Return (X, Y) of the center of cell containing provided text 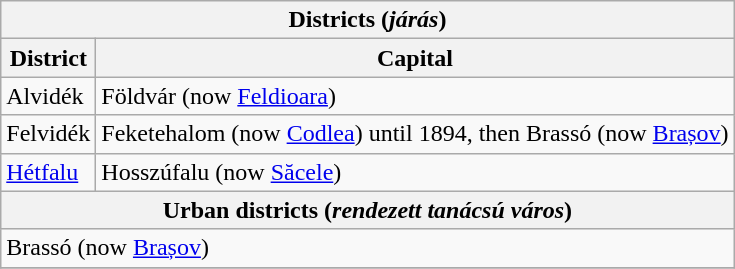
Hosszúfalu (now Săcele) (415, 172)
District (48, 58)
Districts (járás) (368, 20)
Urban districts (rendezett tanácsú város) (368, 210)
Felvidék (48, 134)
Capital (415, 58)
Brassó (now Brașov) (368, 248)
Feketehalom (now Codlea) until 1894, then Brassó (now Brașov) (415, 134)
Hétfalu (48, 172)
Földvár (now Feldioara) (415, 96)
Alvidék (48, 96)
